Scan for the cell matching the given text and deliver its [x, y] coordinate at center. 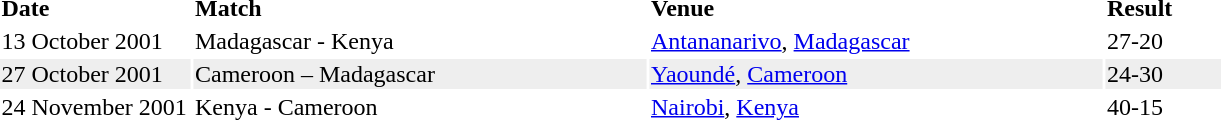
Cameroon – Madagascar [420, 74]
Madagascar - Kenya [420, 41]
Antananarivo, Madagascar [876, 41]
13 October 2001 [95, 41]
Yaoundé, Cameroon [876, 74]
27 October 2001 [95, 74]
